Return the [x, y] coordinate for the center point of the cell that contains the specified text.  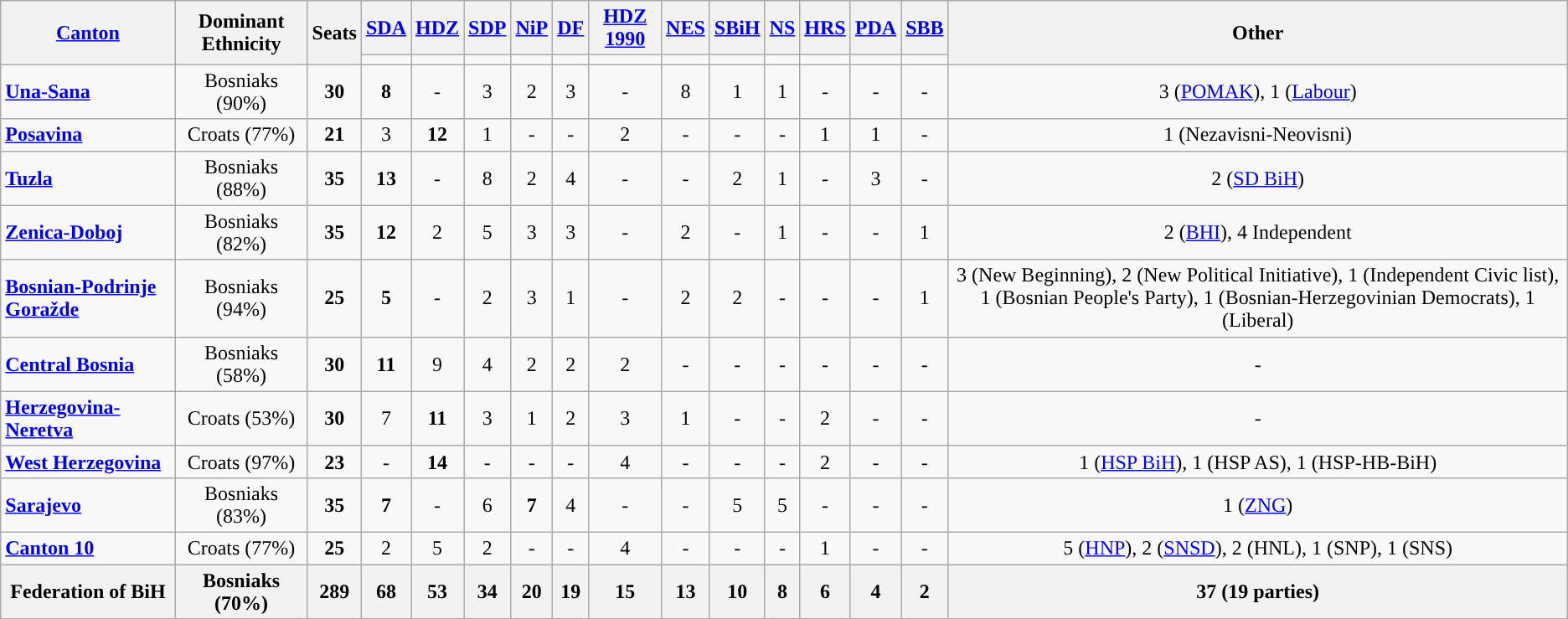
HRS [825, 28]
Bosniaks (94%) [241, 298]
SDP [487, 28]
Canton [88, 33]
53 [437, 591]
NS [782, 28]
Sarajevo [88, 504]
34 [487, 591]
West Herzegovina [88, 462]
SBB [925, 28]
SDA [385, 28]
DF [571, 28]
Canton 10 [88, 548]
Dominant Ethnicity [241, 33]
1 (Nezavisni-Neovisni) [1258, 135]
10 [737, 591]
3 (POMAK), 1 (Labour) [1258, 92]
Central Bosnia [88, 364]
Tuzla [88, 178]
Croats (53%) [241, 419]
Bosniaks (83%) [241, 504]
9 [437, 364]
Seats [334, 33]
21 [334, 135]
Other [1258, 33]
2 (BHI), 4 Independent [1258, 233]
289 [334, 591]
Una-Sana [88, 92]
HDZ [437, 28]
Bosnian-Podrinje Goražde [88, 298]
Bosniaks (90%) [241, 92]
5 (HNP), 2 (SNSD), 2 (HNL), 1 (SNP), 1 (SNS) [1258, 548]
2 (SD BiH) [1258, 178]
1 (ZNG) [1258, 504]
19 [571, 591]
37 (19 parties) [1258, 591]
Bosniaks (82%) [241, 233]
Herzegovina-Neretva [88, 419]
Croats (97%) [241, 462]
68 [385, 591]
NES [686, 28]
15 [625, 591]
Bosniaks (88%) [241, 178]
HDZ 1990 [625, 28]
PDA [875, 28]
SBiH [737, 28]
20 [532, 591]
23 [334, 462]
Federation of BiH [88, 591]
14 [437, 462]
Posavina [88, 135]
NiP [532, 28]
Bosniaks (70%) [241, 591]
Zenica-Doboj [88, 233]
Bosniaks (58%) [241, 364]
1 (HSP BiH), 1 (HSP AS), 1 (HSP-HB-BiH) [1258, 462]
